Scan for the cell matching the given text and deliver its [x, y] coordinate at center. 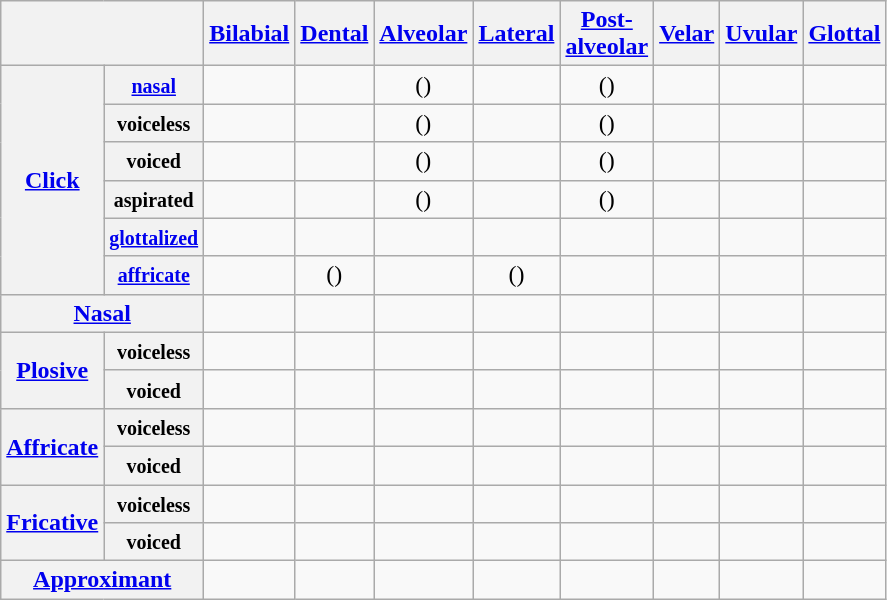
aspirated [154, 199]
Bilabial [250, 34]
Uvular [762, 34]
Alveolar [424, 34]
nasal [154, 85]
Fricative [52, 522]
affricate [154, 275]
Dental [334, 34]
Click [52, 180]
glottalized [154, 237]
Post-alveolar [607, 34]
Affricate [52, 446]
Plosive [52, 370]
Approximant [102, 580]
Velar [687, 34]
Lateral [516, 34]
Nasal [102, 313]
Glottal [844, 34]
